For the text-containing cell, return its midpoint in [x, y] coordinate format. 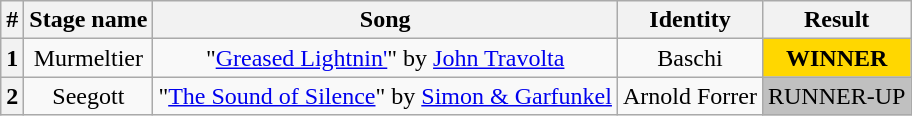
Murmeltier [88, 58]
RUNNER-UP [836, 96]
Result [836, 20]
2 [12, 96]
# [12, 20]
Song [386, 20]
Seegott [88, 96]
"The Sound of Silence" by Simon & Garfunkel [386, 96]
1 [12, 58]
Identity [690, 20]
WINNER [836, 58]
"Greased Lightnin'" by John Travolta [386, 58]
Stage name [88, 20]
Arnold Forrer [690, 96]
Baschi [690, 58]
